Return [X, Y] of the center of cell containing provided text 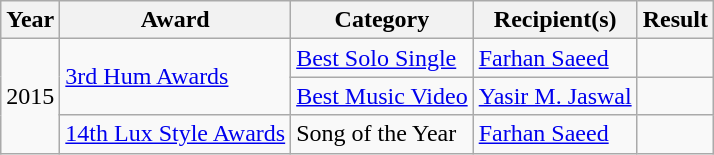
Year [30, 20]
Recipient(s) [555, 20]
Best Music Video [382, 96]
Yasir M. Jaswal [555, 96]
Award [176, 20]
Best Solo Single [382, 58]
2015 [30, 96]
14th Lux Style Awards [176, 134]
Song of the Year [382, 134]
Category [382, 20]
Result [675, 20]
3rd Hum Awards [176, 77]
